Return the (X, Y) coordinate for the center point of the cell that contains the specified text.  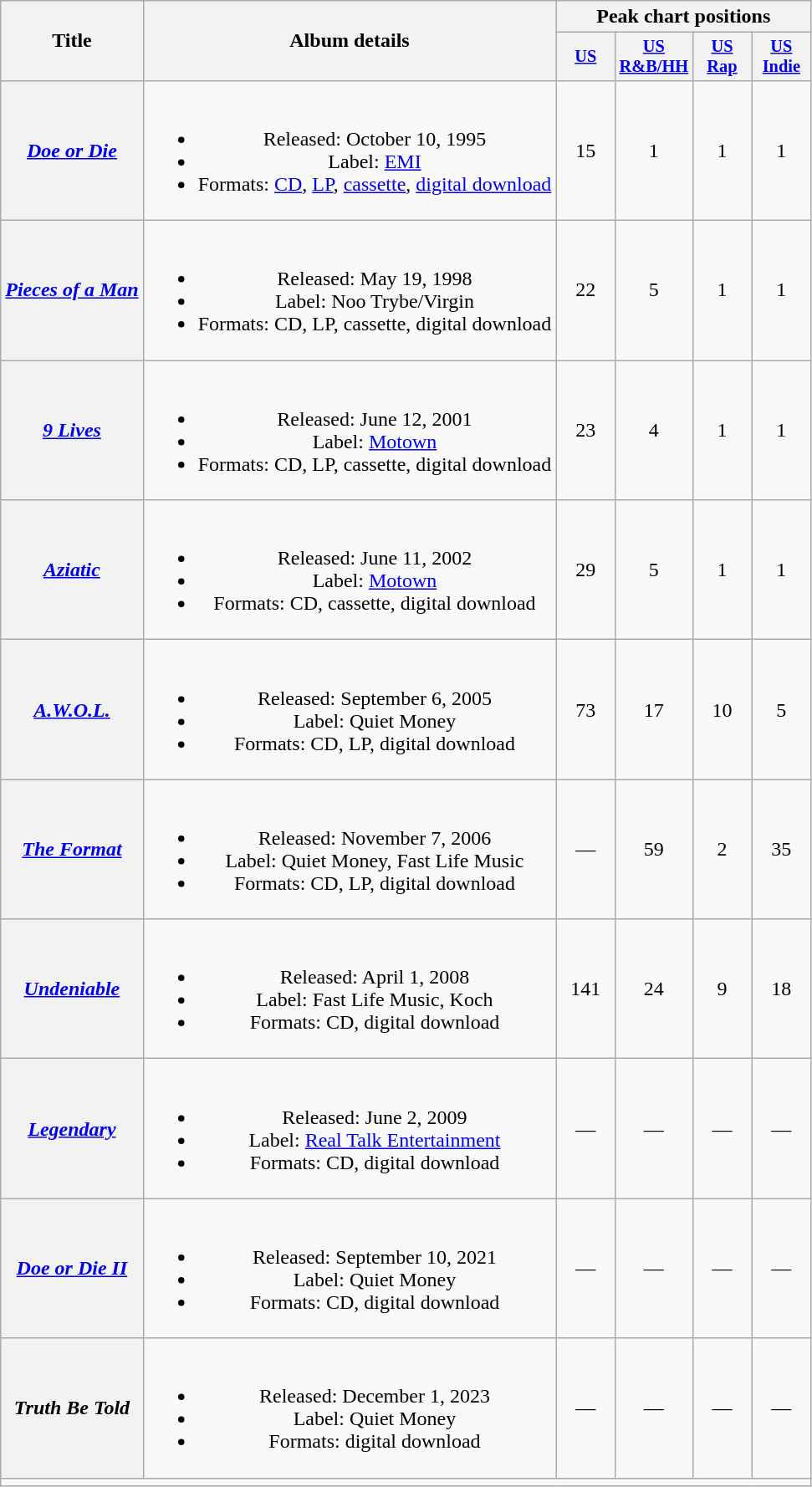
23 (585, 430)
The Format (72, 850)
35 (781, 850)
141 (585, 989)
15 (585, 151)
24 (654, 989)
9 (723, 989)
2 (723, 850)
Released: December 1, 2023Label: Quiet MoneyFormats: digital download (350, 1408)
Pieces of a Man (72, 291)
Doe or Die (72, 151)
22 (585, 291)
Legendary (72, 1129)
Released: September 10, 2021Label: Quiet MoneyFormats: CD, digital download (350, 1268)
9 Lives (72, 430)
Released: April 1, 2008Label: Fast Life Music, KochFormats: CD, digital download (350, 989)
Doe or Die II (72, 1268)
10 (723, 709)
29 (585, 570)
Released: June 2, 2009Label: Real Talk EntertainmentFormats: CD, digital download (350, 1129)
Undeniable (72, 989)
Released: June 11, 2002Label: MotownFormats: CD, cassette, digital download (350, 570)
17 (654, 709)
Released: May 19, 1998Label: Noo Trybe/VirginFormats: CD, LP, cassette, digital download (350, 291)
Released: November 7, 2006Label: Quiet Money, Fast Life MusicFormats: CD, LP, digital download (350, 850)
Released: September 6, 2005Label: Quiet MoneyFormats: CD, LP, digital download (350, 709)
Peak chart positions (684, 17)
US Rap (723, 57)
59 (654, 850)
73 (585, 709)
Album details (350, 41)
Title (72, 41)
4 (654, 430)
US Indie (781, 57)
18 (781, 989)
Aziatic (72, 570)
Released: October 10, 1995Label: EMIFormats: CD, LP, cassette, digital download (350, 151)
A.W.O.L. (72, 709)
Truth Be Told (72, 1408)
Released: June 12, 2001Label: MotownFormats: CD, LP, cassette, digital download (350, 430)
US R&B/HH (654, 57)
US (585, 57)
